Scan for the cell matching the given text and deliver its (x, y) coordinate at center. 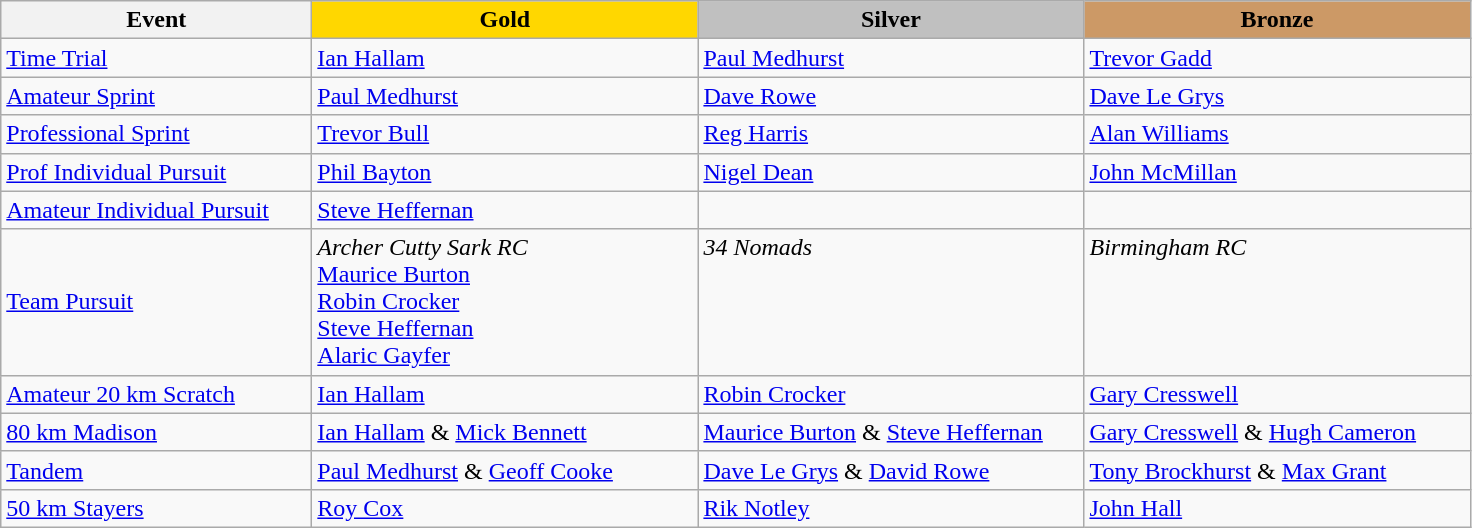
Gold (505, 20)
Gary Cresswell (1277, 394)
Roy Cox (505, 508)
Event (156, 20)
Archer Cutty Sark RCMaurice BurtonRobin CrockerSteve HeffernanAlaric Gayfer (505, 302)
John McMillan (1277, 172)
Birmingham RC (1277, 302)
50 km Stayers (156, 508)
Robin Crocker (891, 394)
Tandem (156, 470)
Dave Le Grys & David Rowe (891, 470)
Phil Bayton (505, 172)
Prof Individual Pursuit (156, 172)
Reg Harris (891, 134)
Ian Hallam & Mick Bennett (505, 432)
Team Pursuit (156, 302)
Professional Sprint (156, 134)
Maurice Burton & Steve Heffernan (891, 432)
Amateur Individual Pursuit (156, 210)
Steve Heffernan (505, 210)
Amateur Sprint (156, 96)
Time Trial (156, 58)
Paul Medhurst & Geoff Cooke (505, 470)
Silver (891, 20)
Nigel Dean (891, 172)
Gary Cresswell & Hugh Cameron (1277, 432)
Amateur 20 km Scratch (156, 394)
Tony Brockhurst & Max Grant (1277, 470)
Alan Williams (1277, 134)
80 km Madison (156, 432)
Trevor Gadd (1277, 58)
Dave Le Grys (1277, 96)
Dave Rowe (891, 96)
Bronze (1277, 20)
Trevor Bull (505, 134)
34 Nomads (891, 302)
John Hall (1277, 508)
Rik Notley (891, 508)
